From the cell containing the given text, extract its center point as [x, y] coordinate. 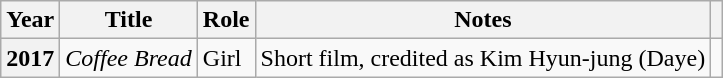
Short film, credited as Kim Hyun-jung (Daye) [483, 58]
Girl [226, 58]
Role [226, 20]
2017 [30, 58]
Year [30, 20]
Coffee Bread [128, 58]
Notes [483, 20]
Title [128, 20]
